Locate the cell with the specified text and output its (x, y) center coordinate. 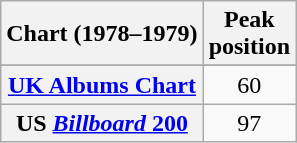
US Billboard 200 (102, 123)
UK Albums Chart (102, 85)
97 (249, 123)
Peakposition (249, 34)
60 (249, 85)
Chart (1978–1979) (102, 34)
